Locate the cell with the specified text and output its [X, Y] center coordinate. 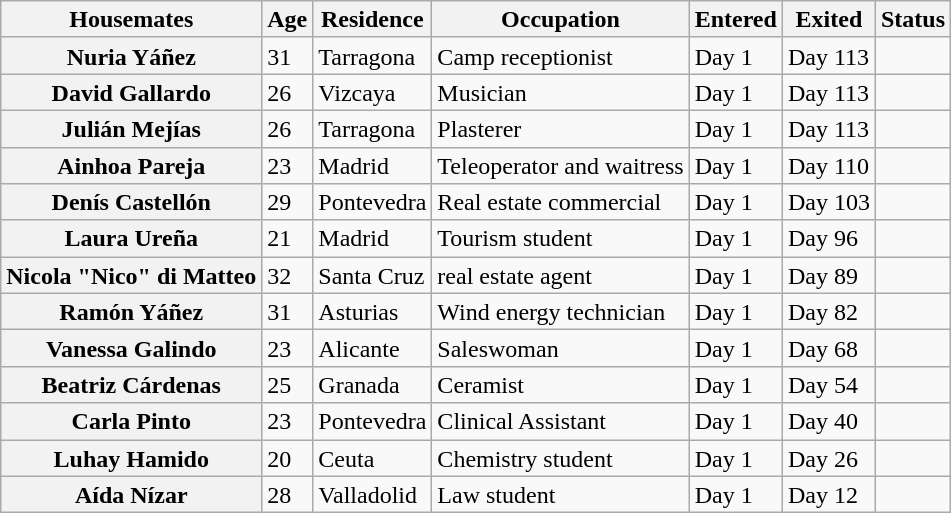
Denís Castellón [132, 202]
Wind energy technician [560, 312]
Law student [560, 494]
Luhay Hamido [132, 458]
Julián Mejías [132, 128]
Day 110 [828, 166]
Day 68 [828, 348]
Residence [372, 20]
32 [288, 276]
Day 96 [828, 238]
Housemates [132, 20]
Alicante [372, 348]
Ramón Yáñez [132, 312]
Musician [560, 92]
Carla Pinto [132, 422]
Granada [372, 384]
Ceuta [372, 458]
Santa Cruz [372, 276]
real estate agent [560, 276]
Camp receptionist [560, 56]
Day 12 [828, 494]
Day 82 [828, 312]
David Gallardo [132, 92]
Occupation [560, 20]
Saleswoman [560, 348]
25 [288, 384]
Day 89 [828, 276]
Real estate commercial [560, 202]
Asturias [372, 312]
Nuria Yáñez [132, 56]
Day 40 [828, 422]
Vanessa Galindo [132, 348]
Clinical Assistant [560, 422]
Exited [828, 20]
Nicola "Nico" di Matteo [132, 276]
29 [288, 202]
Valladolid [372, 494]
Laura Ureña [132, 238]
21 [288, 238]
28 [288, 494]
Day 26 [828, 458]
Age [288, 20]
Chemistry student [560, 458]
Tourism student [560, 238]
Day 54 [828, 384]
Day 103 [828, 202]
Teleoperator and waitress [560, 166]
Aída Nízar [132, 494]
Status [912, 20]
Ainhoa Pareja [132, 166]
Ceramist [560, 384]
Vizcaya [372, 92]
Entered [736, 20]
20 [288, 458]
Beatriz Cárdenas [132, 384]
Plasterer [560, 128]
